Find where the given text appears and provide that cell's center as (x, y) coordinate. 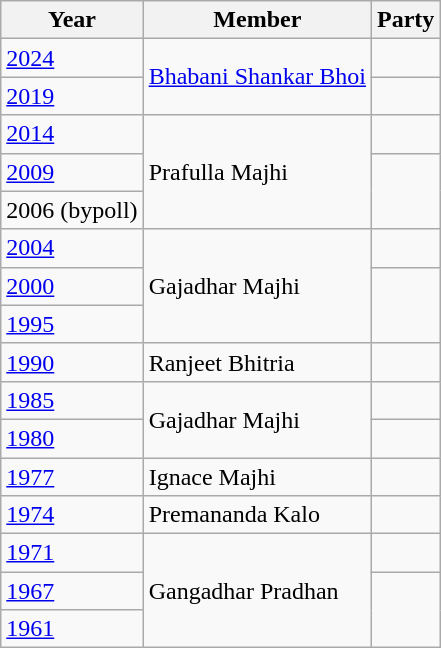
Year (72, 20)
1990 (72, 362)
2009 (72, 172)
1985 (72, 400)
2004 (72, 248)
2019 (72, 96)
1961 (72, 629)
2014 (72, 134)
Gangadhar Pradhan (257, 591)
2024 (72, 58)
1980 (72, 438)
Member (257, 20)
1977 (72, 477)
1995 (72, 324)
Ignace Majhi (257, 477)
2006 (bypoll) (72, 210)
1967 (72, 591)
Prafulla Majhi (257, 172)
1971 (72, 553)
1974 (72, 515)
Party (406, 20)
Ranjeet Bhitria (257, 362)
Bhabani Shankar Bhoi (257, 77)
Premananda Kalo (257, 515)
2000 (72, 286)
